Detect which cell encompasses the target text, then output its [X, Y] center coordinate. 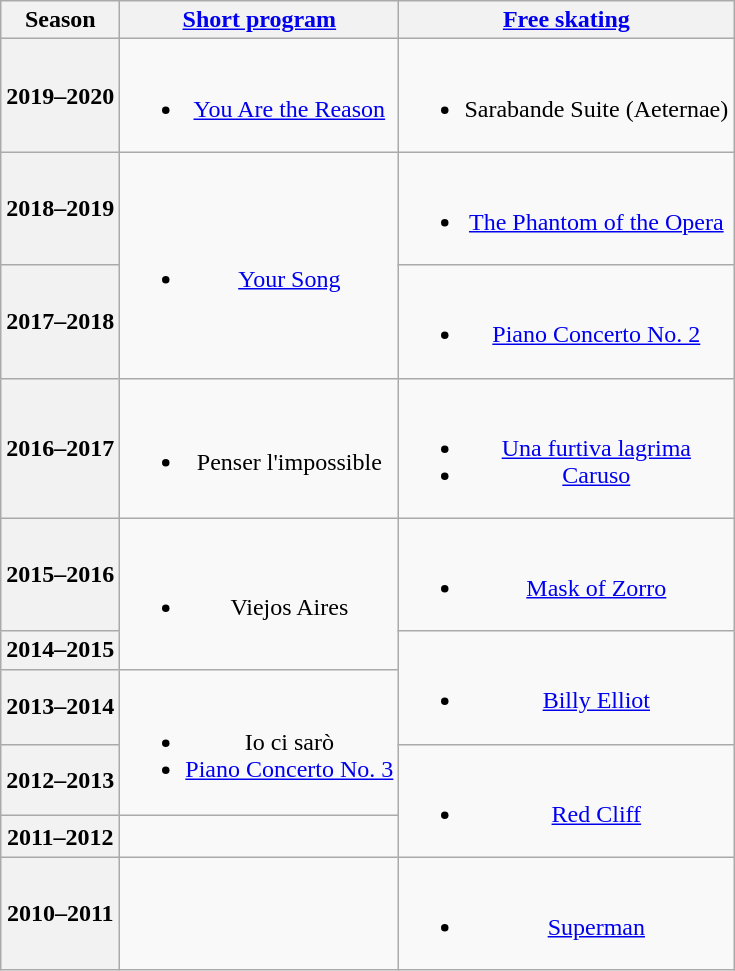
Io ci sarò Piano Concerto No. 3 [260, 742]
Piano Concerto No. 2 [566, 322]
Viejos Aires [260, 594]
2016–2017 [60, 448]
Una furtiva lagrima Caruso [566, 448]
2010–2011 [60, 914]
Mask of Zorro [566, 574]
Red Cliff [566, 800]
You Are the Reason [260, 96]
2015–2016 [60, 574]
2011–2012 [60, 837]
2018–2019 [60, 208]
Superman [566, 914]
Sarabande Suite (Aeternae) [566, 96]
Free skating [566, 20]
Season [60, 20]
Penser l'impossible [260, 448]
2019–2020 [60, 96]
Short program [260, 20]
2014–2015 [60, 650]
Your Song [260, 265]
2013–2014 [60, 706]
The Phantom of the Opera [566, 208]
2017–2018 [60, 322]
2012–2013 [60, 780]
Billy Elliot [566, 688]
